Return (x, y) of the center of cell containing provided text 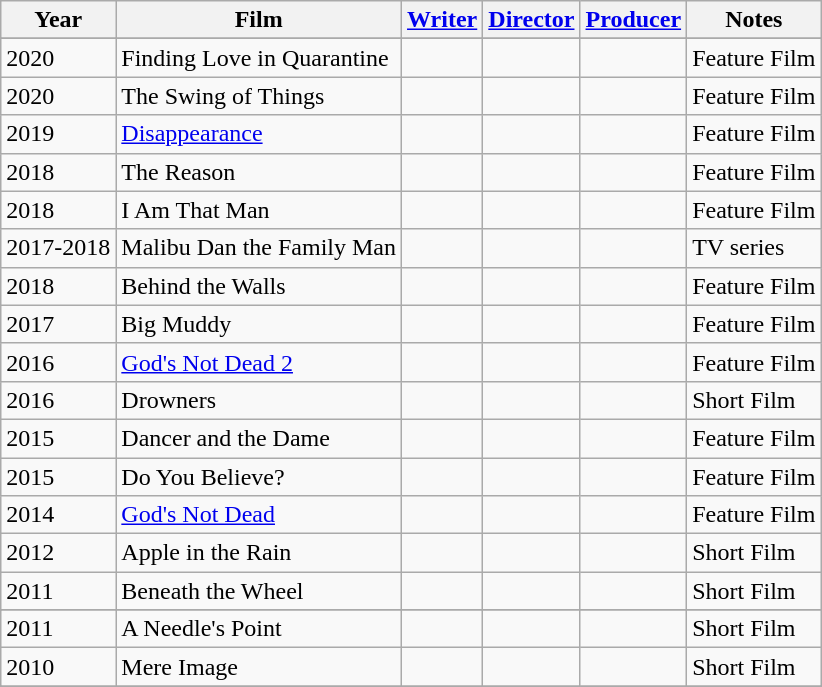
Apple in the Rain (259, 553)
Mere Image (259, 667)
The Swing of Things (259, 96)
2017-2018 (58, 248)
Malibu Dan the Family Man (259, 248)
Writer (442, 20)
2014 (58, 515)
2010 (58, 667)
Behind the Walls (259, 286)
Drowners (259, 400)
Finding Love in Quarantine (259, 58)
Dancer and the Dame (259, 438)
2019 (58, 134)
TV series (754, 248)
Disappearance (259, 134)
Do You Believe? (259, 477)
The Reason (259, 172)
2017 (58, 324)
Beneath the Wheel (259, 591)
God's Not Dead (259, 515)
Notes (754, 20)
Year (58, 20)
Big Muddy (259, 324)
Producer (634, 20)
Film (259, 20)
God's Not Dead 2 (259, 362)
I Am That Man (259, 210)
2012 (58, 553)
Director (532, 20)
A Needle's Point (259, 629)
